From the cell containing the given text, extract its center point as (X, Y) coordinate. 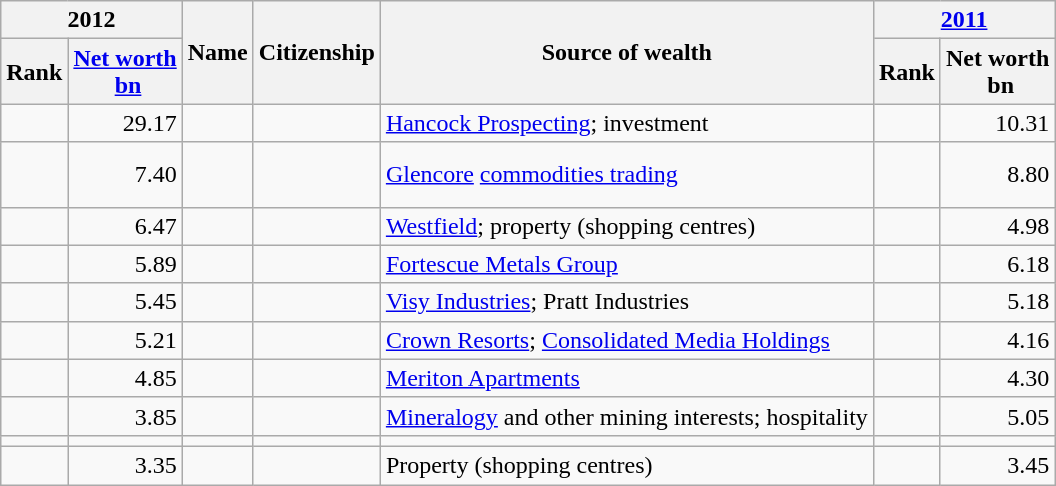
8.80 (997, 174)
Property (shopping centres) (626, 465)
4.98 (997, 226)
5.45 (125, 302)
Westfield; property (shopping centres) (626, 226)
Source of wealth (626, 52)
3.45 (997, 465)
2012 (92, 20)
5.21 (125, 340)
4.85 (125, 378)
3.85 (125, 416)
Fortescue Metals Group (626, 264)
2011 (964, 20)
Hancock Prospecting; investment (626, 123)
4.16 (997, 340)
4.30 (997, 378)
Name (218, 52)
Mineralogy and other mining interests; hospitality (626, 416)
6.18 (997, 264)
Citizenship (316, 52)
5.05 (997, 416)
Meriton Apartments (626, 378)
Glencore commodities trading (626, 174)
6.47 (125, 226)
Crown Resorts; Consolidated Media Holdings (626, 340)
5.89 (125, 264)
Visy Industries; Pratt Industries (626, 302)
29.17 (125, 123)
5.18 (997, 302)
10.31 (997, 123)
3.35 (125, 465)
7.40 (125, 174)
